Output the (x, y) coordinate of the center of the cell containing the given text.  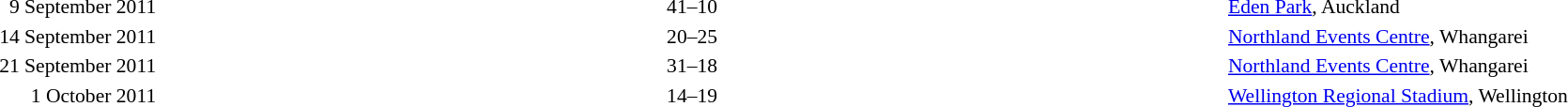
20–25 (692, 36)
31–18 (692, 66)
